From the cell containing the given text, extract its center point as [X, Y] coordinate. 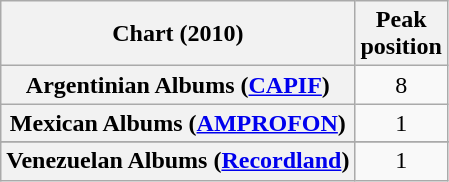
Peakposition [401, 34]
8 [401, 85]
Chart (2010) [178, 34]
Mexican Albums (AMPROFON) [178, 123]
Venezuelan Albums (Recordland) [178, 161]
Argentinian Albums (CAPIF) [178, 85]
